Locate the cell with the specified text and output its [x, y] center coordinate. 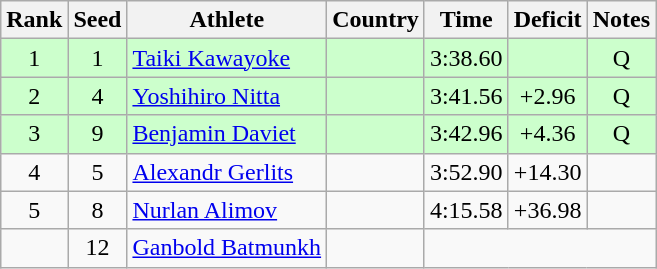
+4.36 [548, 134]
8 [98, 210]
Time [466, 20]
Deficit [548, 20]
2 [34, 96]
Alexandr Gerlits [227, 172]
Ganbold Batmunkh [227, 248]
Rank [34, 20]
Athlete [227, 20]
12 [98, 248]
+36.98 [548, 210]
3:42.96 [466, 134]
Yoshihiro Nitta [227, 96]
9 [98, 134]
3:52.90 [466, 172]
Notes [621, 20]
+2.96 [548, 96]
4:15.58 [466, 210]
Nurlan Alimov [227, 210]
3:38.60 [466, 58]
Benjamin Daviet [227, 134]
3:41.56 [466, 96]
+14.30 [548, 172]
Taiki Kawayoke [227, 58]
Seed [98, 20]
3 [34, 134]
Country [376, 20]
